Pinpoint the cell where the given text exists, returning its [x, y] midpoint coordinate. 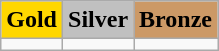
Gold [32, 20]
Bronze [176, 20]
Silver [98, 20]
